Find where the given text appears and provide that cell's center as (x, y) coordinate. 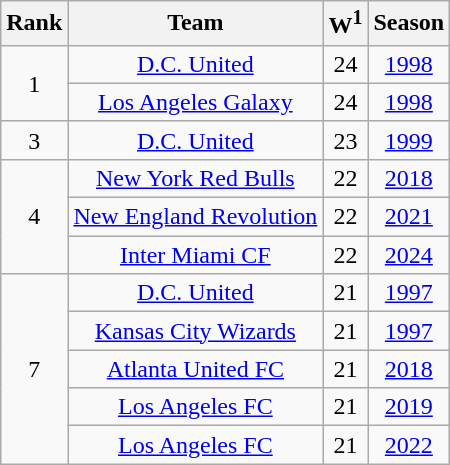
2019 (409, 407)
4 (34, 216)
7 (34, 369)
Kansas City Wizards (196, 331)
Season (409, 24)
New York Red Bulls (196, 178)
1 (34, 83)
Rank (34, 24)
New England Revolution (196, 217)
Atlanta United FC (196, 369)
Inter Miami CF (196, 255)
2021 (409, 217)
1999 (409, 140)
23 (346, 140)
3 (34, 140)
2024 (409, 255)
W1 (346, 24)
Los Angeles Galaxy (196, 102)
Team (196, 24)
2022 (409, 445)
